Determine the (x, y) coordinate at the center of the cell enclosing the given text.  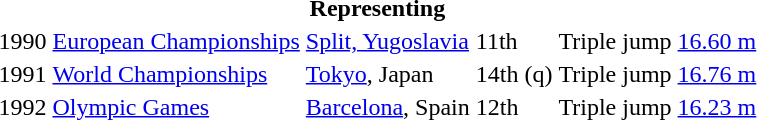
14th (q) (514, 74)
Tokyo, Japan (388, 74)
European Championships (176, 41)
World Championships (176, 74)
11th (514, 41)
Split, Yugoslavia (388, 41)
